Return the (x, y) coordinate for the center point of the cell that contains the specified text.  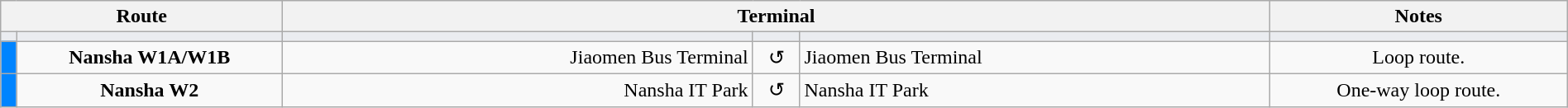
Nansha W1A/W1B (150, 58)
Loop route. (1418, 58)
Nansha W2 (150, 90)
One-way loop route. (1418, 90)
Notes (1418, 16)
Route (142, 16)
Terminal (777, 16)
